Extract the (x, y) coordinate from the center of the cell holding the provided text.  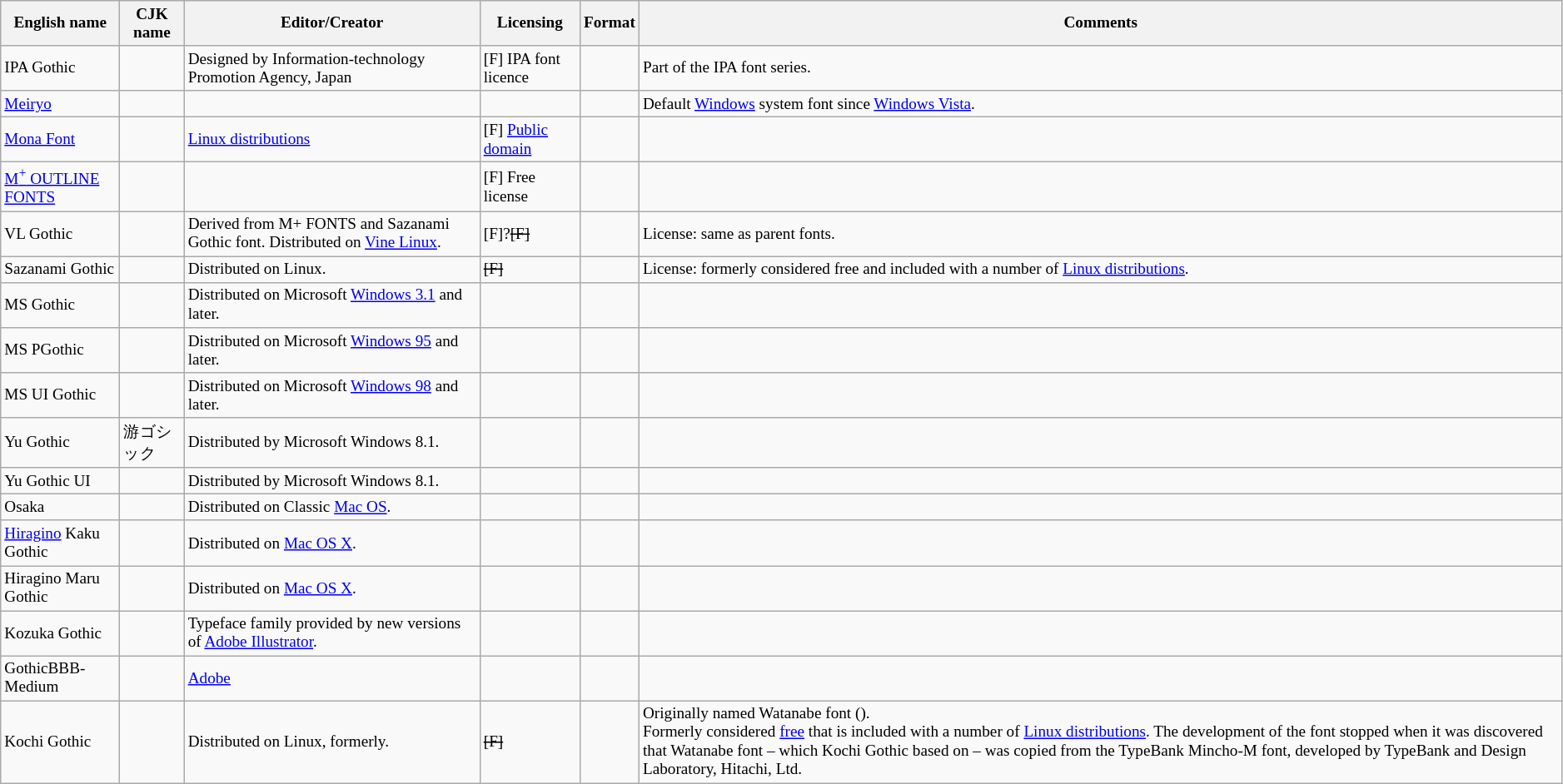
VL Gothic (60, 234)
Kochi Gothic (60, 742)
Part of the IPA font series. (1101, 68)
Yu Gothic (60, 443)
Distributed on Microsoft Windows 3.1 and later. (331, 305)
MS UI Gothic (60, 395)
[F] Public domain (530, 139)
Typeface family provided by new versions of Adobe Illustrator. (331, 633)
Format (610, 23)
CJK name (152, 23)
Linux distributions (331, 139)
Distributed on Microsoft Windows 95 and later. (331, 350)
[F] IPA font licence (530, 68)
English name (60, 23)
Yu Gothic UI (60, 481)
Sazanami Gothic (60, 270)
Licensing (530, 23)
MS Gothic (60, 305)
Distributed on Linux, formerly. (331, 742)
GothicBBB-Medium (60, 678)
Derived from M+ FONTS and Sazanami Gothic font. Distributed on Vine Linux. (331, 234)
Distributed on Microsoft Windows 98 and later. (331, 395)
Distributed on Classic Mac OS. (331, 508)
Meiryo (60, 104)
Adobe (331, 678)
Comments (1101, 23)
Default Windows system font since Windows Vista. (1101, 104)
M+ OUTLINE FONTS (60, 186)
Kozuka Gothic (60, 633)
Distributed on Linux. (331, 270)
License: same as parent fonts. (1101, 234)
游ゴシック (152, 443)
Hiragino Kaku Gothic (60, 543)
IPA Gothic (60, 68)
MS PGothic (60, 350)
License: formerly considered free and included with a number of Linux distributions. (1101, 270)
Designed by Information-technology Promotion Agency, Japan (331, 68)
Hiragino Maru Gothic (60, 588)
[F] Free license (530, 186)
Mona Font (60, 139)
[F]?[F] (530, 234)
Osaka (60, 508)
Editor/Creator (331, 23)
